Locate the cell with the specified text and output its (X, Y) center coordinate. 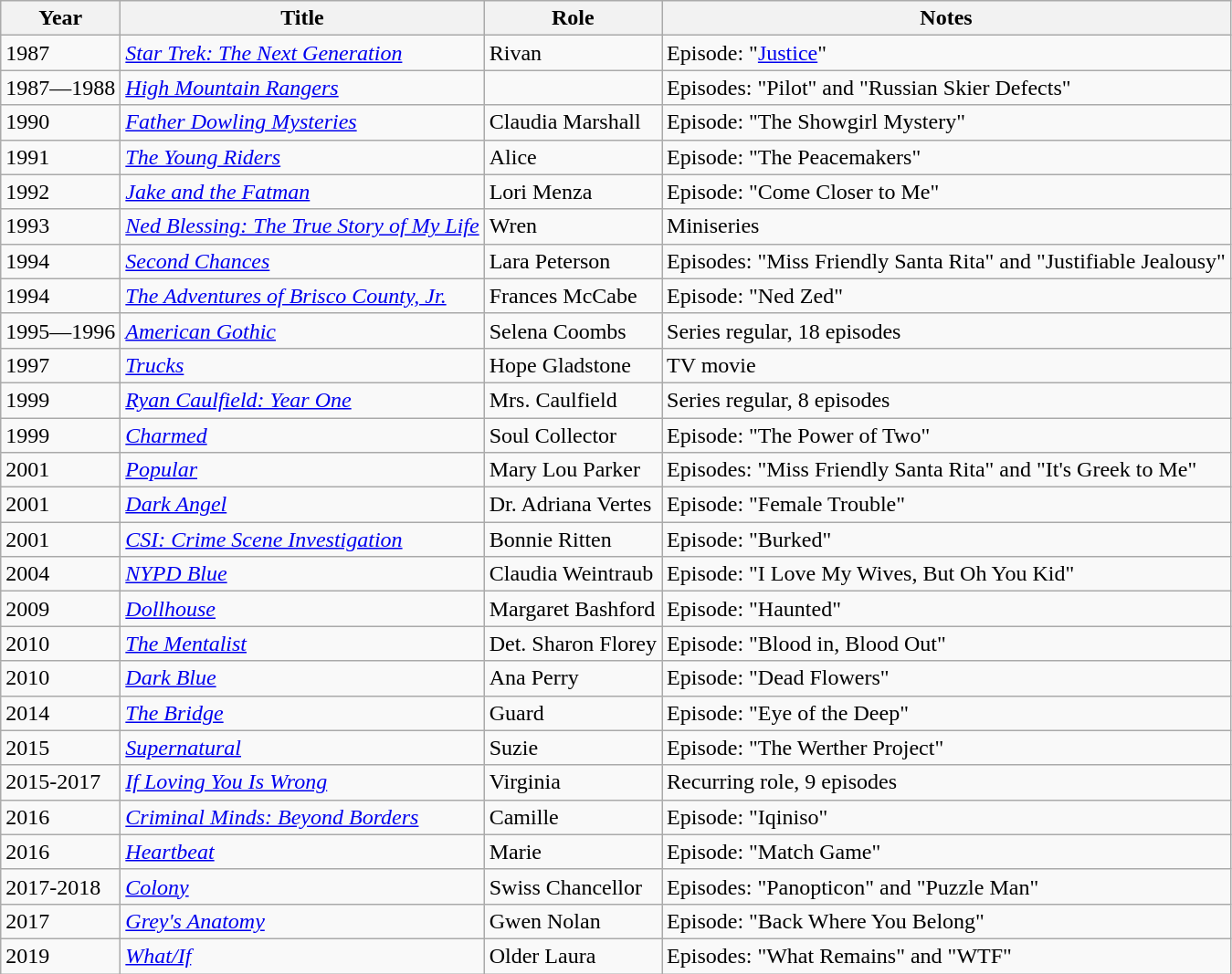
Episode: "The Power of Two" (946, 435)
Episode: "The Werther Project" (946, 748)
2017 (60, 921)
Miniseries (946, 226)
Dark Angel (302, 505)
The Adventures of Brisco County, Jr. (302, 296)
Frances McCabe (573, 296)
Episode: "The Showgirl Mystery" (946, 122)
Guard (573, 713)
Series regular, 8 episodes (946, 400)
Bonnie Ritten (573, 539)
1995—1996 (60, 330)
2019 (60, 956)
Episode: "Eye of the Deep" (946, 713)
2017-2018 (60, 886)
Year (60, 18)
The Mentalist (302, 644)
Episodes: "Panopticon" and "Puzzle Man" (946, 886)
Marie (573, 852)
Ryan Caulfield: Year One (302, 400)
1990 (60, 122)
Episode: "Back Where You Belong" (946, 921)
Father Dowling Mysteries (302, 122)
1997 (60, 365)
1992 (60, 192)
2004 (60, 574)
Dr. Adriana Vertes (573, 505)
If Loving You Is Wrong (302, 782)
Alice (573, 157)
Notes (946, 18)
Supernatural (302, 748)
Suzie (573, 748)
Swiss Chancellor (573, 886)
Episode: "Ned Zed" (946, 296)
Colony (302, 886)
Rivan (573, 53)
2015 (60, 748)
Recurring role, 9 episodes (946, 782)
The Young Riders (302, 157)
Episode: "Burked" (946, 539)
Episode: "Dead Flowers" (946, 678)
Episodes: "Miss Friendly Santa Rita" and "It's Greek to Me" (946, 470)
Older Laura (573, 956)
Soul Collector (573, 435)
1993 (60, 226)
Jake and the Fatman (302, 192)
Ned Blessing: The True Story of My Life (302, 226)
Wren (573, 226)
Episode: "Come Closer to Me" (946, 192)
Episodes: "Pilot" and "Russian Skier Defects" (946, 88)
Episode: "Justice" (946, 53)
2009 (60, 609)
What/If (302, 956)
Margaret Bashford (573, 609)
The Bridge (302, 713)
Camille (573, 817)
2015-2017 (60, 782)
Mrs. Caulfield (573, 400)
Episodes: "Miss Friendly Santa Rita" and "Justifiable Jealousy" (946, 261)
High Mountain Rangers (302, 88)
Role (573, 18)
Heartbeat (302, 852)
Lori Menza (573, 192)
Episode: "Haunted" (946, 609)
Grey's Anatomy (302, 921)
Selena Coombs (573, 330)
Series regular, 18 episodes (946, 330)
Hope Gladstone (573, 365)
Episode: "The Peacemakers" (946, 157)
Trucks (302, 365)
NYPD Blue (302, 574)
CSI: Crime Scene Investigation (302, 539)
Title (302, 18)
American Gothic (302, 330)
1987—1988 (60, 88)
Charmed (302, 435)
Claudia Weintraub (573, 574)
Ana Perry (573, 678)
1987 (60, 53)
Dark Blue (302, 678)
Criminal Minds: Beyond Borders (302, 817)
Mary Lou Parker (573, 470)
Popular (302, 470)
Episode: "I Love My Wives, But Oh You Kid" (946, 574)
2014 (60, 713)
Episode: "Blood in, Blood Out" (946, 644)
Episode: "Match Game" (946, 852)
Virginia (573, 782)
Claudia Marshall (573, 122)
Star Trek: The Next Generation (302, 53)
Lara Peterson (573, 261)
TV movie (946, 365)
Det. Sharon Florey (573, 644)
Episode: "Female Trouble" (946, 505)
Dollhouse (302, 609)
Episode: "Iqiniso" (946, 817)
1991 (60, 157)
Second Chances (302, 261)
Gwen Nolan (573, 921)
Episodes: "What Remains" and "WTF" (946, 956)
